Return (x, y) of the center of cell containing provided text 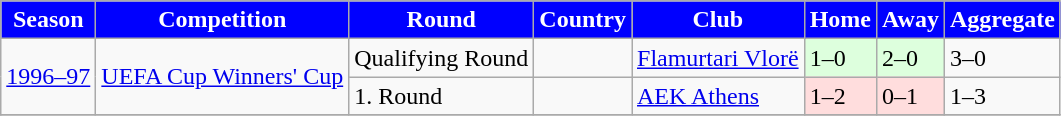
Flamurtari Vlorë (718, 58)
2–0 (910, 58)
Qualifying Round (442, 58)
Club (718, 20)
Aggregate (1002, 20)
1–3 (1002, 96)
1. Round (442, 96)
1996–97 (48, 77)
Country (583, 20)
3–0 (1002, 58)
Competition (222, 20)
UEFA Cup Winners' Cup (222, 77)
Home (840, 20)
1–2 (840, 96)
Season (48, 20)
0–1 (910, 96)
1–0 (840, 58)
Away (910, 20)
Round (442, 20)
AEK Athens (718, 96)
